From the cell containing the given text, extract its center point as (x, y) coordinate. 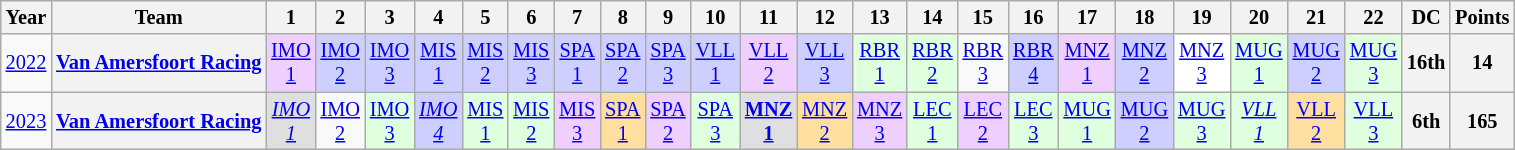
RBR3 (983, 63)
7 (577, 17)
19 (1202, 17)
2023 (26, 121)
LEC1 (932, 121)
12 (824, 17)
RBR1 (880, 63)
5 (485, 17)
IMO4 (438, 121)
15 (983, 17)
4 (438, 17)
6 (531, 17)
DC (1426, 17)
16 (1033, 17)
22 (1374, 17)
LEC3 (1033, 121)
3 (390, 17)
17 (1086, 17)
2022 (26, 63)
11 (768, 17)
165 (1482, 121)
13 (880, 17)
8 (622, 17)
6th (1426, 121)
20 (1258, 17)
21 (1316, 17)
1 (290, 17)
16th (1426, 63)
2 (340, 17)
Points (1482, 17)
Year (26, 17)
9 (668, 17)
Team (158, 17)
LEC2 (983, 121)
RBR4 (1033, 63)
10 (716, 17)
18 (1144, 17)
RBR2 (932, 63)
